Identify which cell holds the provided text, then report its (X, Y) central coordinate. 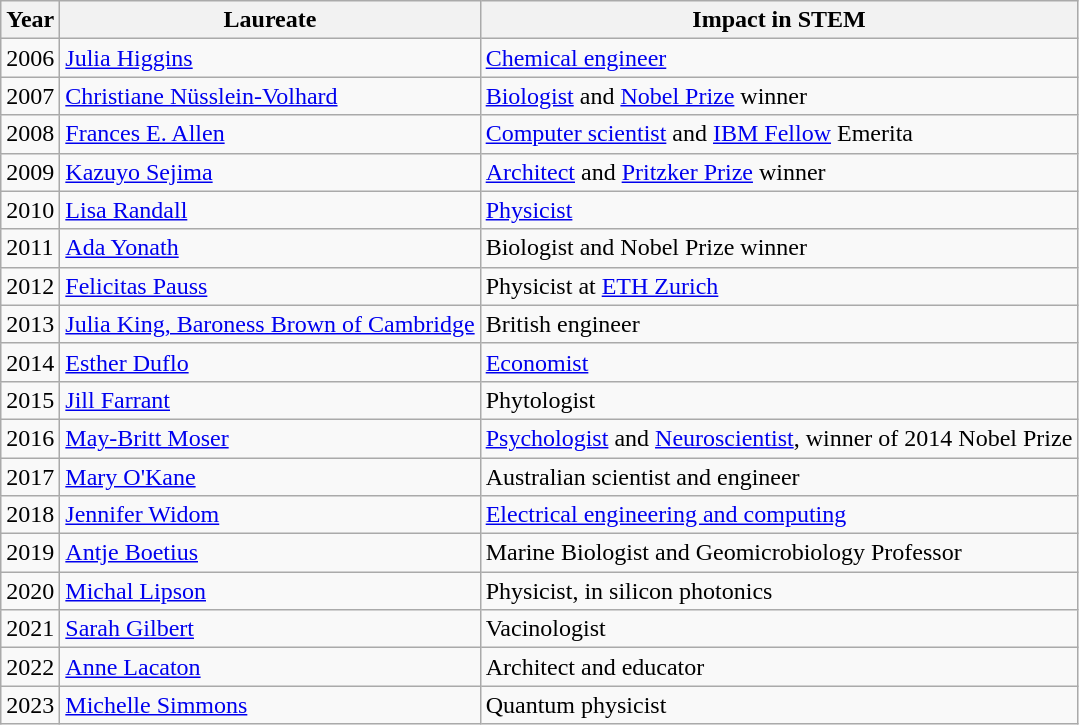
Phytologist (779, 400)
2018 (30, 515)
Australian scientist and engineer (779, 477)
2011 (30, 248)
2020 (30, 591)
Physicist, in silicon photonics (779, 591)
Ada Yonath (270, 248)
2019 (30, 553)
British engineer (779, 324)
Frances E. Allen (270, 134)
Impact in STEM (779, 20)
Jill Farrant (270, 400)
Antje Boetius (270, 553)
Chemical engineer (779, 58)
Christiane Nüsslein-Volhard (270, 96)
Economist (779, 362)
2008 (30, 134)
Architect and Pritzker Prize winner (779, 172)
Laureate (270, 20)
2023 (30, 705)
Marine Biologist and Geomicrobiology Professor (779, 553)
Anne Lacaton (270, 667)
Psychologist and Neuroscientist, winner of 2014 Nobel Prize (779, 438)
Jennifer Widom (270, 515)
Year (30, 20)
Felicitas Pauss (270, 286)
2015 (30, 400)
Physicist (779, 210)
2010 (30, 210)
Mary O'Kane (270, 477)
2014 (30, 362)
Julia Higgins (270, 58)
Kazuyo Sejima (270, 172)
May-Britt Moser (270, 438)
2021 (30, 629)
2009 (30, 172)
Sarah Gilbert (270, 629)
2006 (30, 58)
Electrical engineering and computing (779, 515)
2022 (30, 667)
Michal Lipson (270, 591)
Lisa Randall (270, 210)
2016 (30, 438)
Michelle Simmons (270, 705)
2017 (30, 477)
2013 (30, 324)
Quantum physicist (779, 705)
Esther Duflo (270, 362)
Architect and educator (779, 667)
Vacinologist (779, 629)
Physicist at ETH Zurich (779, 286)
Computer scientist and IBM Fellow Emerita (779, 134)
2007 (30, 96)
Julia King, Baroness Brown of Cambridge (270, 324)
2012 (30, 286)
